Extract the [x, y] coordinate from the center of the cell holding the provided text.  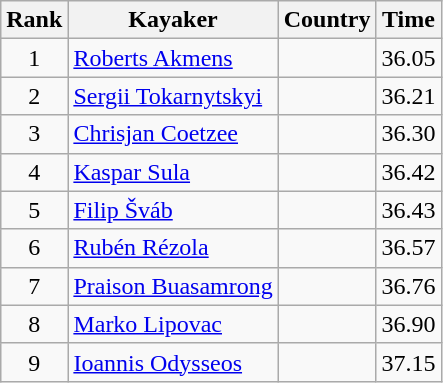
Praison Buasamrong [173, 286]
Kaspar Sula [173, 172]
Marko Lipovac [173, 324]
Sergii Tokarnytskyi [173, 96]
Rubén Rézola [173, 248]
8 [34, 324]
Country [327, 20]
Rank [34, 20]
7 [34, 286]
9 [34, 362]
36.30 [408, 134]
Chrisjan Coetzee [173, 134]
36.76 [408, 286]
36.42 [408, 172]
1 [34, 58]
37.15 [408, 362]
36.90 [408, 324]
3 [34, 134]
Filip Šváb [173, 210]
6 [34, 248]
2 [34, 96]
36.05 [408, 58]
Roberts Akmens [173, 58]
Ioannis Odysseos [173, 362]
36.21 [408, 96]
5 [34, 210]
36.43 [408, 210]
Kayaker [173, 20]
4 [34, 172]
36.57 [408, 248]
Time [408, 20]
